Return the (x, y) coordinate for the center point of the cell that contains the specified text.  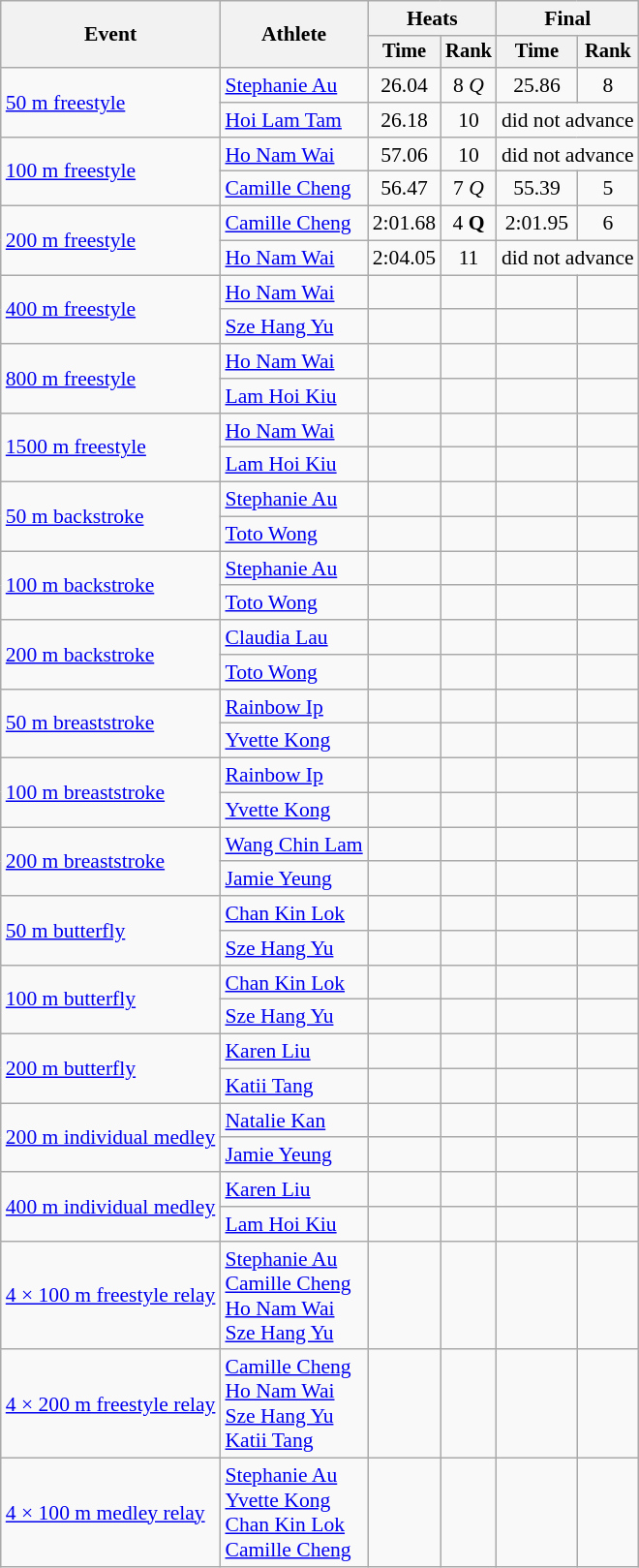
7 Q (469, 189)
8 Q (469, 85)
4 × 200 m freestyle relay (110, 1404)
800 m freestyle (110, 378)
56.47 (405, 189)
100 m freestyle (110, 172)
200 m individual medley (110, 1137)
Claudia Lau (293, 637)
50 m backstroke (110, 517)
2:01.68 (405, 224)
Athlete (293, 35)
50 m freestyle (110, 103)
26.04 (405, 85)
11 (469, 259)
Hoi Lam Tam (293, 120)
Camille ChengHo Nam WaiSze Hang YuKatii Tang (293, 1404)
Natalie Kan (293, 1121)
100 m backstroke (110, 585)
200 m backstroke (110, 655)
6 (608, 224)
5 (608, 189)
1500 m freestyle (110, 447)
2:01.95 (536, 224)
Event (110, 35)
400 m freestyle (110, 310)
Stephanie AuYvette KongChan Kin LokCamille Cheng (293, 1513)
100 m butterfly (110, 999)
2:04.05 (405, 259)
25.86 (536, 85)
50 m butterfly (110, 930)
4 × 100 m medley relay (110, 1513)
57.06 (405, 155)
200 m butterfly (110, 1069)
26.18 (405, 120)
Heats (432, 18)
100 m breaststroke (110, 792)
50 m breaststroke (110, 724)
55.39 (536, 189)
4 Q (469, 224)
Wang Chin Lam (293, 845)
8 (608, 85)
Stephanie AuCamille ChengHo Nam WaiSze Hang Yu (293, 1296)
Katii Tang (293, 1087)
400 m individual medley (110, 1207)
200 m freestyle (110, 240)
Final (567, 18)
200 m breaststroke (110, 862)
4 × 100 m freestyle relay (110, 1296)
